Determine the [x, y] coordinate at the center of the cell enclosing the given text.  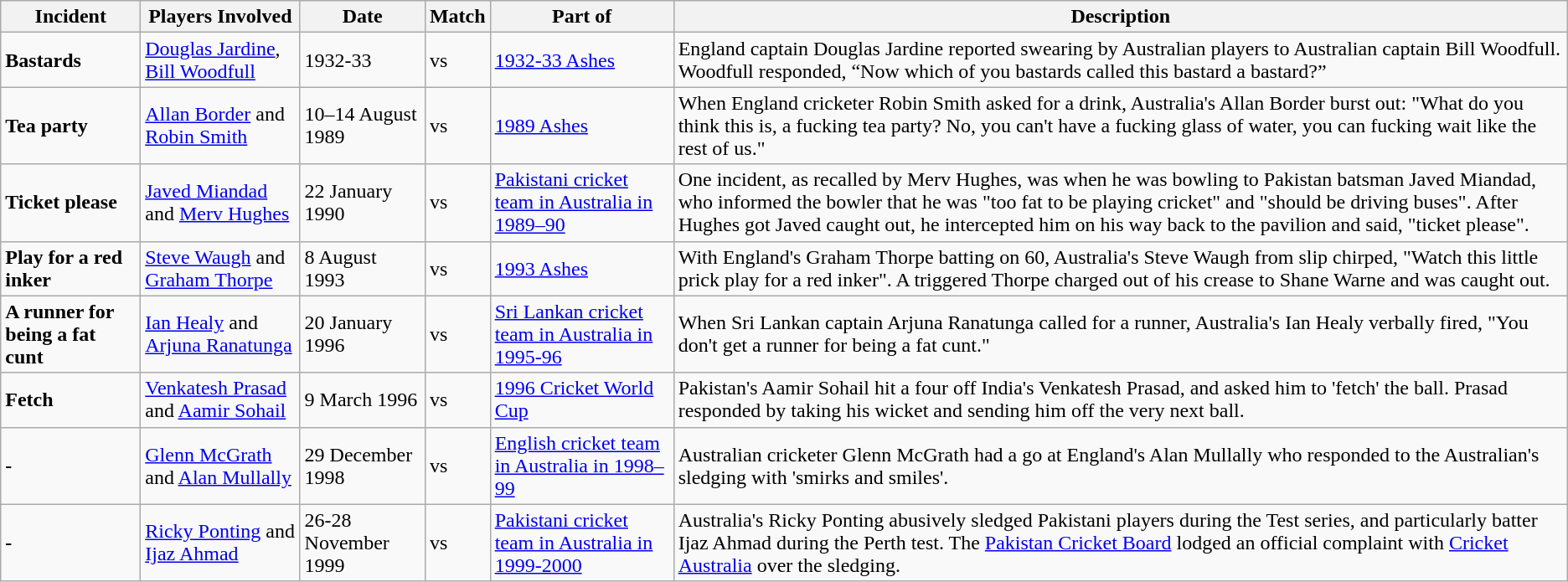
1932-33 [362, 60]
Fetch [70, 400]
Steve Waugh and Graham Thorpe [220, 268]
1996 Cricket World Cup [581, 400]
Date [362, 17]
Description [1121, 17]
20 January 1996 [362, 334]
Allan Border and Robin Smith [220, 126]
Bastards [70, 60]
1989 Ashes [581, 126]
When Sri Lankan captain Arjuna Ranatunga called for a runner, Australia's Ian Healy verbally fired, "You don't get a runner for being a fat cunt." [1121, 334]
Ricky Ponting and Ijaz Ahmad [220, 543]
Tea party [70, 126]
9 March 1996 [362, 400]
26-28 November 1999 [362, 543]
Part of [581, 17]
22 January 1990 [362, 203]
A runner for being a fat cunt [70, 334]
Play for a red inker [70, 268]
Javed Miandad and Merv Hughes [220, 203]
Ticket please [70, 203]
8 August 1993 [362, 268]
Match [457, 17]
Pakistani cricket team in Australia in 1999-2000 [581, 543]
29 December 1998 [362, 466]
10–14 August 1989 [362, 126]
Glenn McGrath and Alan Mullally [220, 466]
Incident [70, 17]
Australian cricketer Glenn McGrath had a go at England's Alan Mullally who responded to the Australian's sledging with 'smirks and smiles'. [1121, 466]
Douglas Jardine, Bill Woodfull [220, 60]
Sri Lankan cricket team in Australia in 1995-96 [581, 334]
Players Involved [220, 17]
Pakistani cricket team in Australia in 1989–90 [581, 203]
Venkatesh Prasad and Aamir Sohail [220, 400]
English cricket team in Australia in 1998–99 [581, 466]
Ian Healy and Arjuna Ranatunga [220, 334]
1932-33 Ashes [581, 60]
1993 Ashes [581, 268]
